Output the (X, Y) coordinate of the center of the cell containing the given text.  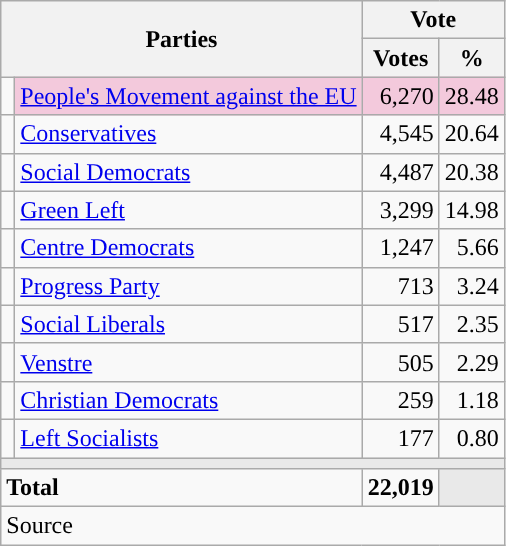
20.64 (472, 134)
Centre Democrats (188, 248)
3.24 (472, 286)
Christian Democrats (188, 400)
5.66 (472, 248)
177 (400, 438)
14.98 (472, 210)
Vote (433, 20)
505 (400, 362)
28.48 (472, 96)
Left Socialists (188, 438)
Votes (400, 58)
Conservatives (188, 134)
713 (400, 286)
517 (400, 324)
Social Liberals (188, 324)
Source (253, 526)
Green Left (188, 210)
259 (400, 400)
0.80 (472, 438)
Total (182, 488)
1,247 (400, 248)
4,487 (400, 172)
Social Democrats (188, 172)
Parties (182, 39)
6,270 (400, 96)
Venstre (188, 362)
1.18 (472, 400)
People's Movement against the EU (188, 96)
2.35 (472, 324)
3,299 (400, 210)
20.38 (472, 172)
4,545 (400, 134)
% (472, 58)
Progress Party (188, 286)
22,019 (400, 488)
2.29 (472, 362)
